Scan for the cell matching the given text and deliver its [x, y] coordinate at center. 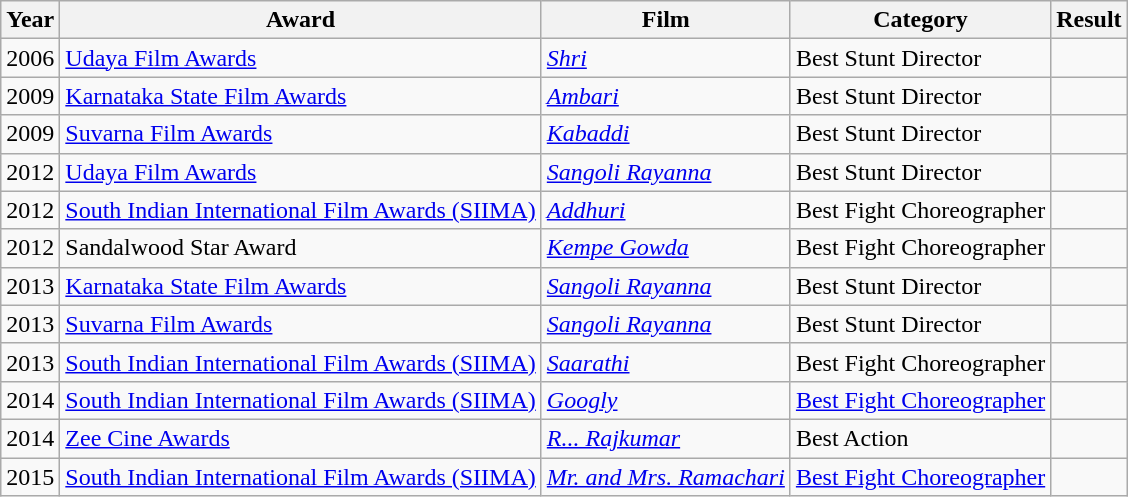
Sandalwood Star Award [300, 248]
Mr. and Mrs. Ramachari [666, 477]
Googly [666, 400]
Kempe Gowda [666, 248]
Saarathi [666, 362]
Kabaddi [666, 134]
2006 [30, 58]
Best Action [920, 438]
Result [1089, 20]
2015 [30, 477]
R... Rajkumar [666, 438]
Year [30, 20]
Award [300, 20]
Ambari [666, 96]
Category [920, 20]
Shri [666, 58]
Addhuri [666, 210]
Zee Cine Awards [300, 438]
Film [666, 20]
